Return (x, y) of the center of cell containing provided text 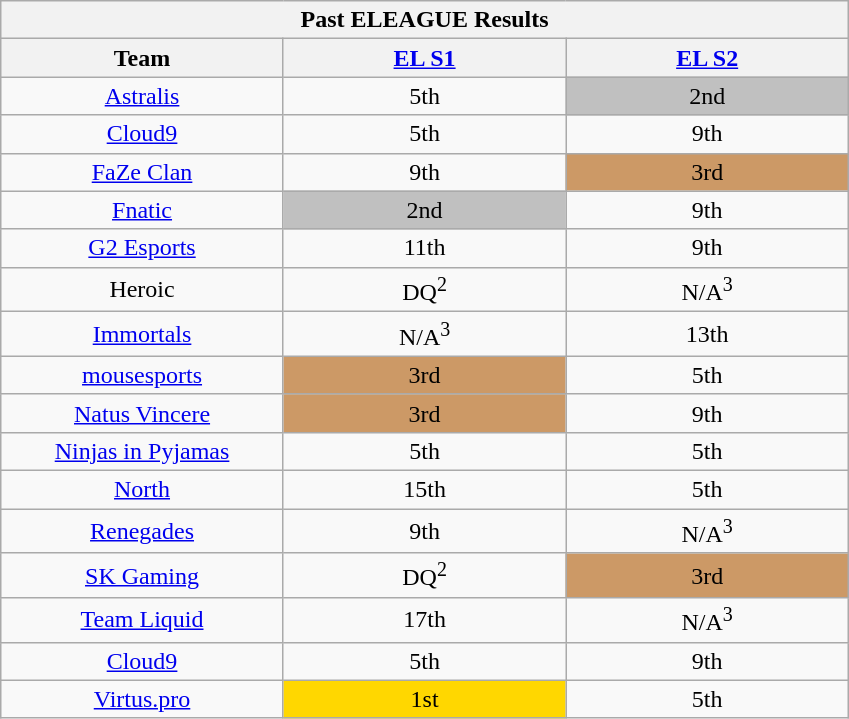
Past ELEAGUE Results (425, 20)
Team (142, 58)
EL S1 (424, 58)
Heroic (142, 290)
FaZe Clan (142, 172)
Ninjas in Pyjamas (142, 451)
Astralis (142, 96)
11th (424, 248)
EL S2 (708, 58)
13th (708, 334)
Renegades (142, 532)
G2 Esports (142, 248)
Team Liquid (142, 620)
Virtus.pro (142, 699)
Immortals (142, 334)
1st (424, 699)
Fnatic (142, 210)
Natus Vincere (142, 413)
SK Gaming (142, 576)
17th (424, 620)
mousesports (142, 375)
15th (424, 489)
North (142, 489)
